Find where the given text appears and provide that cell's center as (X, Y) coordinate. 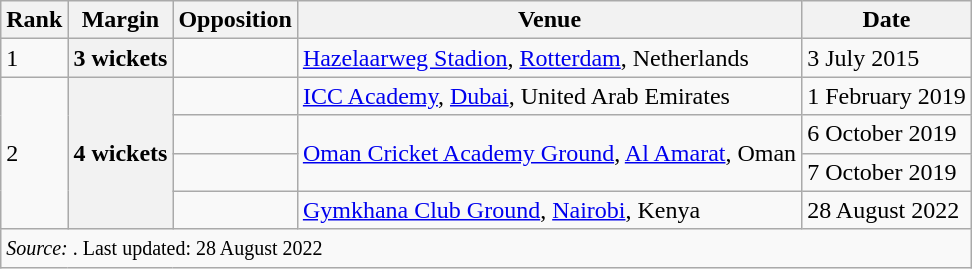
Oman Cricket Academy Ground, Al Amarat, Oman (549, 153)
1 (34, 58)
Opposition (235, 20)
7 October 2019 (887, 172)
3 July 2015 (887, 58)
Margin (120, 20)
Date (887, 20)
Gymkhana Club Ground, Nairobi, Kenya (549, 210)
1 February 2019 (887, 96)
6 October 2019 (887, 134)
4 wickets (120, 153)
3 wickets (120, 58)
2 (34, 153)
Venue (549, 20)
Rank (34, 20)
28 August 2022 (887, 210)
Source: . Last updated: 28 August 2022 (486, 248)
Hazelaarweg Stadion, Rotterdam, Netherlands (549, 58)
ICC Academy, Dubai, United Arab Emirates (549, 96)
